Return (X, Y) of the center of cell containing provided text 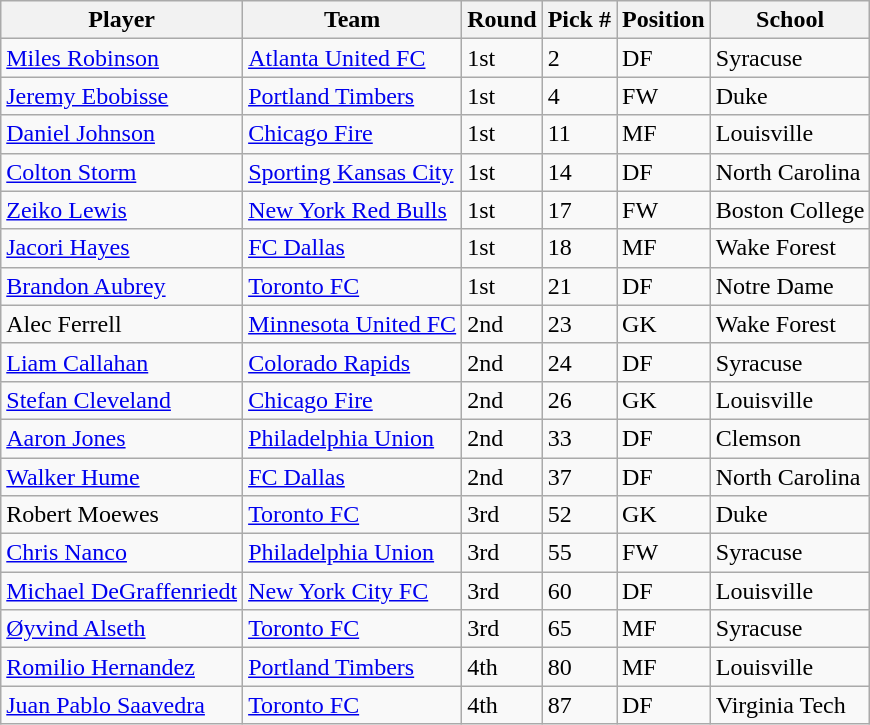
65 (579, 629)
Chris Nanco (122, 553)
School (790, 20)
Stefan Cleveland (122, 400)
Minnesota United FC (352, 324)
26 (579, 400)
Robert Moewes (122, 515)
Walker Hume (122, 477)
New York Red Bulls (352, 210)
Øyvind Alseth (122, 629)
80 (579, 667)
52 (579, 515)
18 (579, 248)
4 (579, 96)
Notre Dame (790, 286)
55 (579, 553)
21 (579, 286)
14 (579, 172)
Alec Ferrell (122, 324)
60 (579, 591)
Aaron Jones (122, 438)
Player (122, 20)
Liam Callahan (122, 362)
Atlanta United FC (352, 58)
Romilio Hernandez (122, 667)
Michael DeGraffenriedt (122, 591)
Zeiko Lewis (122, 210)
Virginia Tech (790, 705)
Position (663, 20)
Brandon Aubrey (122, 286)
Team (352, 20)
Sporting Kansas City (352, 172)
Juan Pablo Saavedra (122, 705)
Boston College (790, 210)
Miles Robinson (122, 58)
Daniel Johnson (122, 134)
17 (579, 210)
Jeremy Ebobisse (122, 96)
2 (579, 58)
87 (579, 705)
Colton Storm (122, 172)
Colorado Rapids (352, 362)
Jacori Hayes (122, 248)
11 (579, 134)
New York City FC (352, 591)
33 (579, 438)
Round (502, 20)
24 (579, 362)
23 (579, 324)
37 (579, 477)
Pick # (579, 20)
Clemson (790, 438)
